Find where the given text appears and provide that cell's center as [X, Y] coordinate. 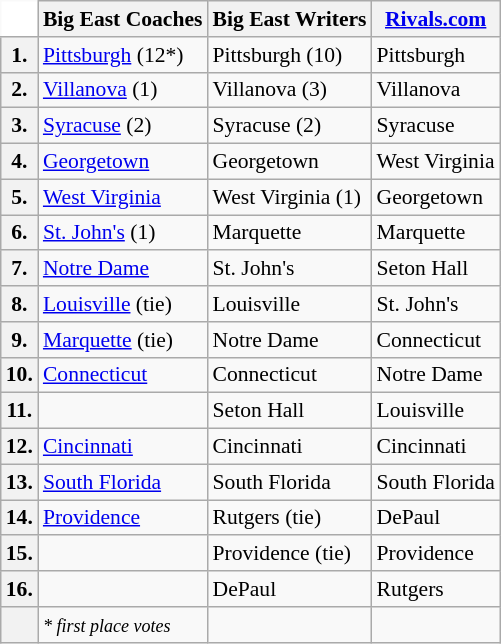
14. [20, 518]
Louisville (tie) [123, 304]
West Virginia (1) [290, 197]
Pittsburgh [436, 55]
5. [20, 197]
* first place votes [123, 625]
St. John's (1) [123, 233]
Villanova (3) [290, 90]
3. [20, 126]
Villanova [436, 90]
Rutgers (tie) [290, 518]
12. [20, 447]
Villanova (1) [123, 90]
Big East Coaches [123, 19]
Big East Writers [290, 19]
Rivals.com [436, 19]
8. [20, 304]
15. [20, 554]
Rutgers [436, 589]
Pittsburgh (10) [290, 55]
13. [20, 482]
1. [20, 55]
11. [20, 411]
Providence (tie) [290, 554]
7. [20, 269]
Syracuse [436, 126]
10. [20, 375]
Marquette (tie) [123, 340]
16. [20, 589]
4. [20, 162]
6. [20, 233]
Pittsburgh (12*) [123, 55]
2. [20, 90]
9. [20, 340]
